Determine the (X, Y) coordinate at the center of the cell enclosing the given text.  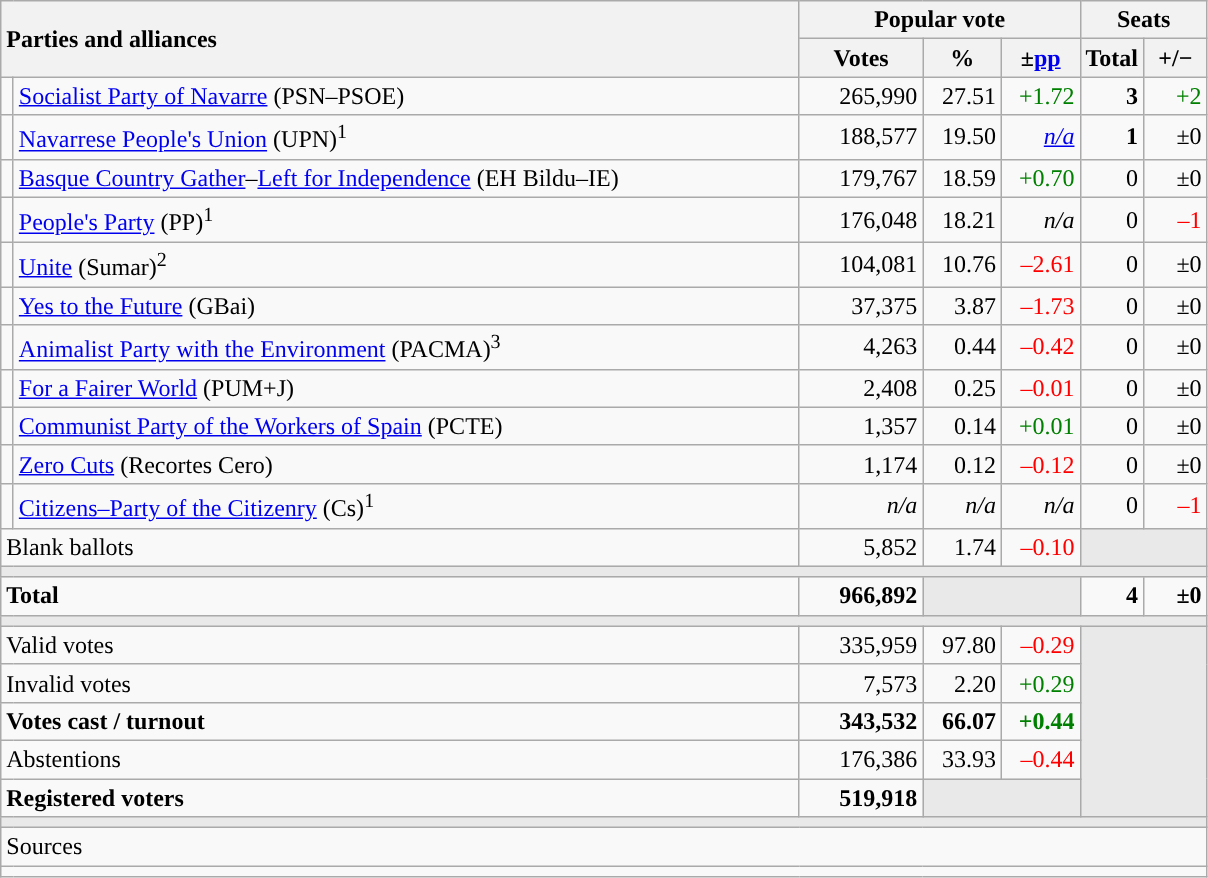
2.20 (962, 683)
Parties and alliances (400, 39)
519,918 (861, 798)
Unite (Sumar)2 (406, 264)
People's Party (PP)1 (406, 220)
3.87 (962, 306)
1 (1112, 138)
–1.73 (1040, 306)
+2 (1176, 96)
176,048 (861, 220)
±pp (1040, 58)
19.50 (962, 138)
Yes to the Future (GBai) (406, 306)
4 (1112, 596)
4,263 (861, 348)
18.59 (962, 178)
27.51 (962, 96)
–0.42 (1040, 348)
966,892 (861, 596)
–0.10 (1040, 547)
0.14 (962, 426)
7,573 (861, 683)
Citizens–Party of the Citizenry (Cs)1 (406, 506)
–0.29 (1040, 645)
Zero Cuts (Recortes Cero) (406, 464)
1.74 (962, 547)
Communist Party of the Workers of Spain (PCTE) (406, 426)
+0.70 (1040, 178)
188,577 (861, 138)
33.93 (962, 759)
0.44 (962, 348)
18.21 (962, 220)
–2.61 (1040, 264)
2,408 (861, 388)
104,081 (861, 264)
Blank ballots (400, 547)
1,174 (861, 464)
–0.12 (1040, 464)
3 (1112, 96)
Basque Country Gather–Left for Independence (EH Bildu–IE) (406, 178)
Animalist Party with the Environment (PACMA)3 (406, 348)
+1.72 (1040, 96)
Registered voters (400, 798)
% (962, 58)
Sources (604, 847)
335,959 (861, 645)
Abstentions (400, 759)
Votes (861, 58)
–0.44 (1040, 759)
265,990 (861, 96)
179,767 (861, 178)
+0.29 (1040, 683)
Votes cast / turnout (400, 721)
Socialist Party of Navarre (PSN–PSOE) (406, 96)
176,386 (861, 759)
Valid votes (400, 645)
5,852 (861, 547)
37,375 (861, 306)
343,532 (861, 721)
0.25 (962, 388)
0.12 (962, 464)
For a Fairer World (PUM+J) (406, 388)
Navarrese People's Union (UPN)1 (406, 138)
Invalid votes (400, 683)
97.80 (962, 645)
Popular vote (940, 20)
+/− (1176, 58)
Seats (1144, 20)
66.07 (962, 721)
–0.01 (1040, 388)
1,357 (861, 426)
10.76 (962, 264)
+0.01 (1040, 426)
+0.44 (1040, 721)
